Capture the cell that displays the provided text and extract its (x, y) central coordinate. 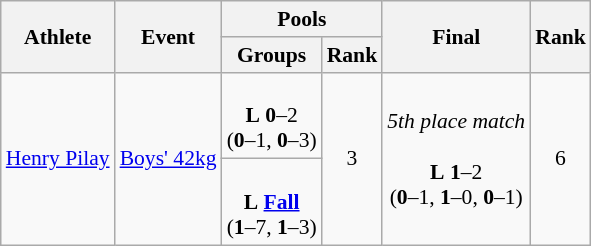
Groups (272, 55)
Event (168, 36)
Pools (302, 19)
Final (456, 36)
L 0–2(0–1, 0–3) (272, 116)
Henry Pilay (58, 158)
5th place matchL 1–2(0–1, 1–0, 0–1) (456, 158)
Athlete (58, 36)
6 (560, 158)
L Fall(1–7, 1–3) (272, 202)
3 (352, 158)
Boys' 42kg (168, 158)
